From the cell containing the given text, extract its center point as [X, Y] coordinate. 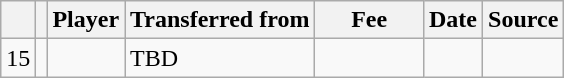
Source [524, 20]
Player [86, 20]
TBD [220, 58]
15 [18, 58]
Fee [370, 20]
Transferred from [220, 20]
Date [452, 20]
